Find where the given text appears and provide that cell's center as (x, y) coordinate. 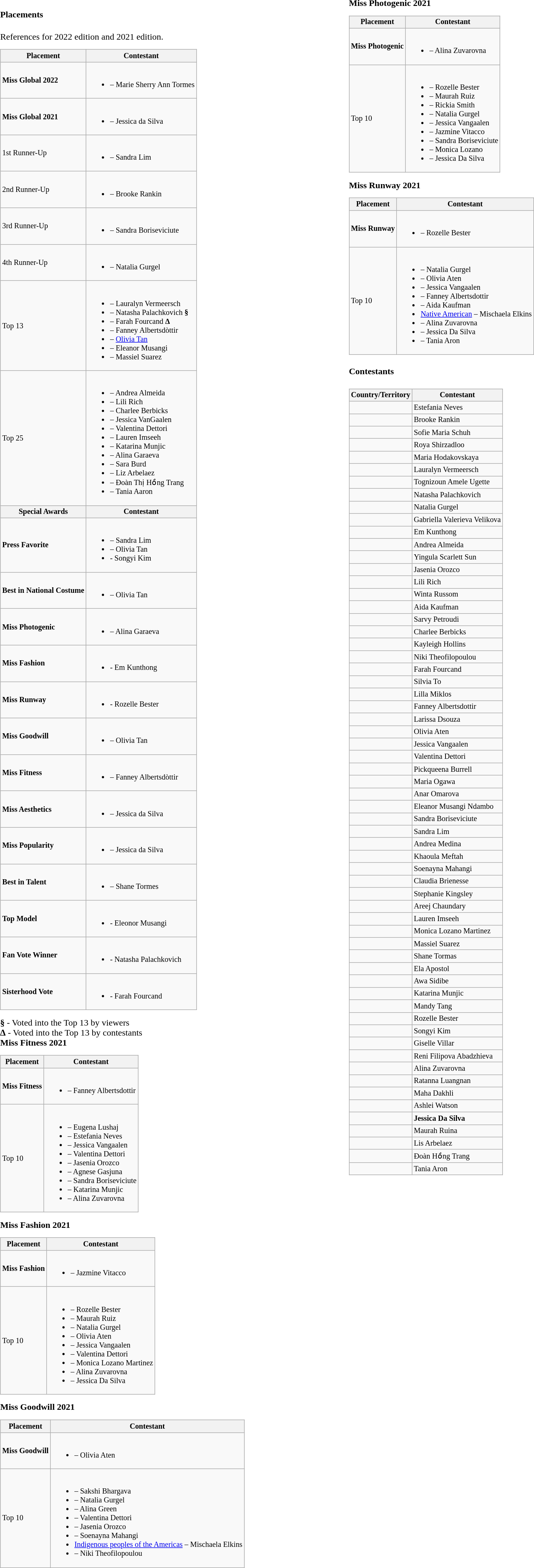
Lauralyn Vermeersch (457, 470)
Ela Apostol (457, 969)
Eleanor Musangi Ndambo (457, 807)
– Marie Sherry Ann Tormes (141, 80)
Fan Vote Winner (43, 955)
– Fanney Albertsdòttir (141, 773)
3rd Runner-Up (43, 226)
Awa Sidibe (457, 981)
Larissa Dsouza (457, 719)
Roya Shirzadloo (457, 445)
Valentina Dettori (457, 757)
Miss Global 2022 (43, 80)
Ratanna Luangnan (457, 1081)
Maria Hodakovskaya (457, 458)
Katarina Munjic (457, 994)
Lis Arbelaez (457, 1143)
Alina Zuvarovna (457, 1069)
Maha Dakhli (457, 1093)
Andrea Medina (457, 844)
Maurah Ruina (457, 1131)
Sandra Boriseviciute (457, 819)
Sofie Maria Schuh (457, 432)
Jessica Da Silva (457, 1118)
Natalia Gurgel (457, 507)
Jessica Vangaalen (457, 744)
Massiel Suarez (457, 944)
Kayleigh Hollins (457, 644)
Ashlei Watson (457, 1106)
Fanney Albertsdottir (457, 707)
- Eleonor Musangi (141, 918)
Claudia Brienesse (457, 881)
Shane Tormas (457, 956)
Rozelle Bester (457, 1019)
– Shane Tormes (141, 882)
Reni Filipova Abadzhieva (457, 1056)
Tognizoun Amele Ugette (457, 482)
Brooke Rankin (457, 420)
– Natalia Gurgel (141, 262)
Yingula Scarlett Sun (457, 557)
– Alina Zuvarovna (453, 46)
Khaoula Meftah (457, 857)
Farah Fourcand (457, 670)
Tania Aron (457, 1169)
Areej Chaundary (457, 906)
Stephanie Kingsley (457, 894)
Mandy Tang (457, 1006)
Gabriella Valerieva Velikova (457, 520)
Winta Russom (457, 595)
Best in Talent (43, 882)
Estefania Neves (457, 408)
Top 13 (43, 326)
Lauren Imseeh (457, 919)
Silvia To (457, 682)
Best in National Costume (43, 590)
– Lauralyn Vermeersch – Natasha Palachkovich § – Farah Fourcand ∆ – Fanney Albertsdòttir – Olivia Tan – Eleanor Musangi – Massiel Suarez (141, 326)
Anar Omarova (457, 794)
– Jazmine Vitacco (101, 1268)
2nd Runner-Up (43, 189)
Aida Kaufman (457, 607)
4th Runner-Up (43, 262)
Olivia Aten (457, 732)
Charlee Berbicks (457, 632)
Giselle Villar (457, 1043)
Lili Rich (457, 582)
Đoàn Hồng Trang (457, 1156)
- Em Kunthong (141, 663)
- Rozelle Bester (141, 700)
Top Model (43, 918)
Sandra Lim (457, 831)
– Rozelle Bester (465, 229)
Maria Ogawa (457, 782)
Niki Theofilopoulou (457, 657)
– Olivia Aten (147, 1451)
– Alina Garaeva (141, 627)
Miss Popularity (43, 846)
Monica Lozano Martinez (457, 931)
Miss Global 2021 (43, 117)
Country/Territory (381, 395)
- Natasha Palachkovich (141, 955)
– Brooke Rankin (141, 189)
– Sandra Lim – Olivia Tan - Songyi Kim (141, 545)
– Sandra Boriseviciute (141, 226)
Sarvy Petroudi (457, 619)
Em Kunthong (457, 532)
Jasenia Orozco (457, 569)
Sisterhood Vote (43, 991)
– Fanney Albertsdottir (91, 1086)
Soenayna Mahangi (457, 869)
– Sandra Lim (141, 153)
Miss Aesthetics (43, 809)
Songyi Kim (457, 1031)
Natasha Palachkovich (457, 495)
Lilla Miklos (457, 694)
- Farah Fourcand (141, 991)
Special Awards (43, 512)
Press Favorite (43, 545)
Pickqueena Burrell (457, 769)
Top 25 (43, 438)
Andrea Almeida (457, 545)
1st Runner-Up (43, 153)
